Extract the (x, y) coordinate from the center of the cell holding the provided text.  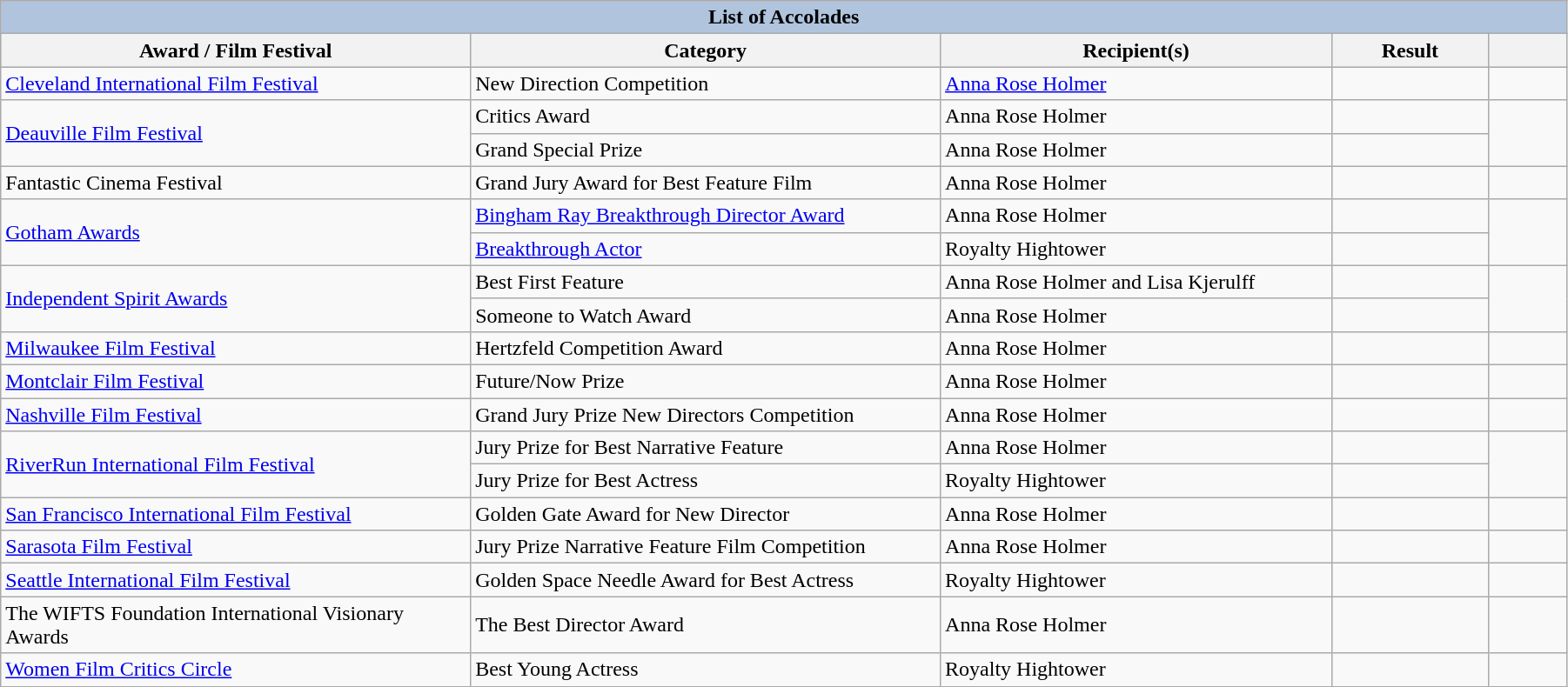
Grand Jury Prize New Directors Competition (706, 415)
Nashville Film Festival (236, 415)
Grand Jury Award for Best Feature Film (706, 183)
Recipient(s) (1136, 50)
Anna Rose Holmer and Lisa Kjerulff (1136, 282)
The WIFTS Foundation International Visionary Awards (236, 624)
San Francisco International Film Festival (236, 514)
Future/Now Prize (706, 381)
Category (706, 50)
Women Film Critics Circle (236, 670)
RiverRun International Film Festival (236, 464)
Gotham Awards (236, 232)
Cleveland International Film Festival (236, 83)
Jury Prize Narrative Feature Film Competition (706, 547)
New Direction Competition (706, 83)
Critics Award (706, 117)
Hertzfeld Competition Award (706, 348)
Jury Prize for Best Narrative Feature (706, 448)
Someone to Watch Award (706, 315)
List of Accolades (784, 17)
Best First Feature (706, 282)
Deauville Film Festival (236, 133)
Breakthrough Actor (706, 249)
Best Young Actress (706, 670)
Montclair Film Festival (236, 381)
Result (1410, 50)
Seattle International Film Festival (236, 580)
Bingham Ray Breakthrough Director Award (706, 216)
Milwaukee Film Festival (236, 348)
Grand Special Prize (706, 150)
Golden Gate Award for New Director (706, 514)
Sarasota Film Festival (236, 547)
Fantastic Cinema Festival (236, 183)
Award / Film Festival (236, 50)
Independent Spirit Awards (236, 298)
Golden Space Needle Award for Best Actress (706, 580)
The Best Director Award (706, 624)
Jury Prize for Best Actress (706, 481)
